Locate the cell with the specified text and output its [x, y] center coordinate. 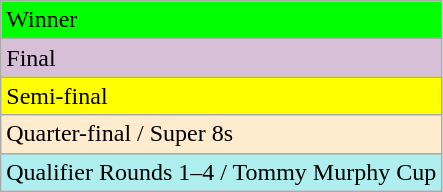
Final [222, 58]
Qualifier Rounds 1–4 / Tommy Murphy Cup [222, 172]
Quarter-final / Super 8s [222, 134]
Winner [222, 20]
Semi-final [222, 96]
